Detect which cell encompasses the target text, then output its (X, Y) center coordinate. 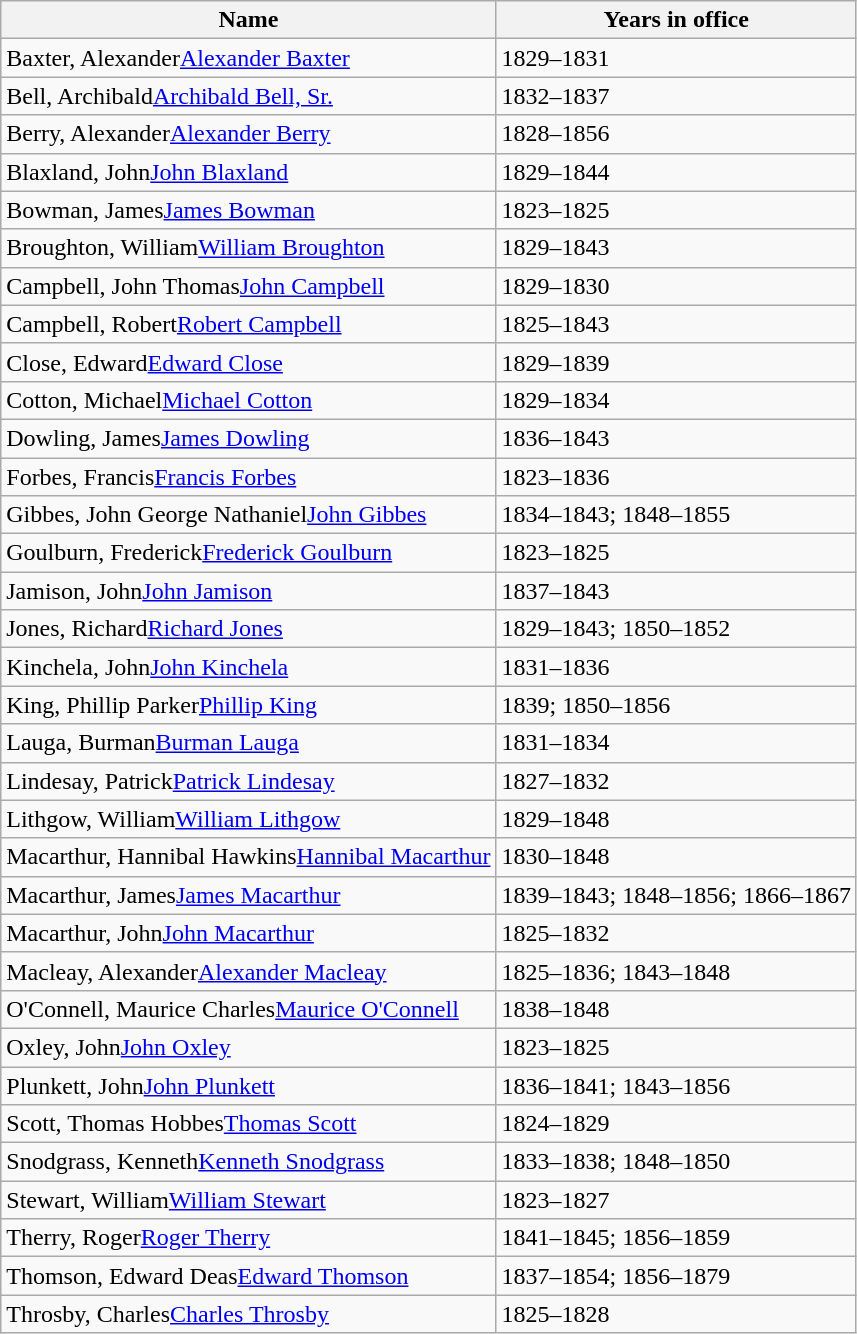
1829–1834 (676, 400)
Cotton, MichaelMichael Cotton (248, 400)
Macarthur, JohnJohn Macarthur (248, 933)
1829–1844 (676, 172)
Plunkett, JohnJohn Plunkett (248, 1085)
1829–1839 (676, 362)
Lauga, BurmanBurman Lauga (248, 743)
1834–1843; 1848–1855 (676, 515)
Jones, RichardRichard Jones (248, 629)
1825–1843 (676, 324)
Jamison, JohnJohn Jamison (248, 591)
Bowman, JamesJames Bowman (248, 210)
1831–1836 (676, 667)
Baxter, AlexanderAlexander Baxter (248, 58)
Therry, RogerRoger Therry (248, 1238)
Lindesay, PatrickPatrick Lindesay (248, 781)
Scott, Thomas HobbesThomas Scott (248, 1124)
Bell, ArchibaldArchibald Bell, Sr. (248, 96)
Close, EdwardEdward Close (248, 362)
1833–1838; 1848–1850 (676, 1162)
1829–1831 (676, 58)
1823–1827 (676, 1200)
1836–1841; 1843–1856 (676, 1085)
Blaxland, JohnJohn Blaxland (248, 172)
Stewart, WilliamWilliam Stewart (248, 1200)
1837–1854; 1856–1879 (676, 1276)
Forbes, FrancisFrancis Forbes (248, 477)
1828–1856 (676, 134)
1836–1843 (676, 438)
1829–1843 (676, 248)
1831–1834 (676, 743)
Name (248, 20)
1823–1836 (676, 477)
Macarthur, Hannibal HawkinsHannibal Macarthur (248, 857)
Oxley, JohnJohn Oxley (248, 1047)
1829–1830 (676, 286)
Thomson, Edward DeasEdward Thomson (248, 1276)
Broughton, WilliamWilliam Broughton (248, 248)
1837–1843 (676, 591)
Lithgow, WilliamWilliam Lithgow (248, 819)
Kinchela, JohnJohn Kinchela (248, 667)
1830–1848 (676, 857)
Campbell, RobertRobert Campbell (248, 324)
Berry, AlexanderAlexander Berry (248, 134)
1824–1829 (676, 1124)
Throsby, CharlesCharles Throsby (248, 1314)
Campbell, John ThomasJohn Campbell (248, 286)
1825–1828 (676, 1314)
1829–1843; 1850–1852 (676, 629)
O'Connell, Maurice CharlesMaurice O'Connell (248, 1009)
Goulburn, FrederickFrederick Goulburn (248, 553)
1827–1832 (676, 781)
Macarthur, JamesJames Macarthur (248, 895)
Snodgrass, KennethKenneth Snodgrass (248, 1162)
King, Phillip ParkerPhillip King (248, 705)
1841–1845; 1856–1859 (676, 1238)
1838–1848 (676, 1009)
1825–1836; 1843–1848 (676, 971)
1832–1837 (676, 96)
1825–1832 (676, 933)
1839; 1850–1856 (676, 705)
1839–1843; 1848–1856; 1866–1867 (676, 895)
Macleay, AlexanderAlexander Macleay (248, 971)
1829–1848 (676, 819)
Dowling, JamesJames Dowling (248, 438)
Years in office (676, 20)
Gibbes, John George NathanielJohn Gibbes (248, 515)
